Identify which cell holds the provided text, then report its [x, y] central coordinate. 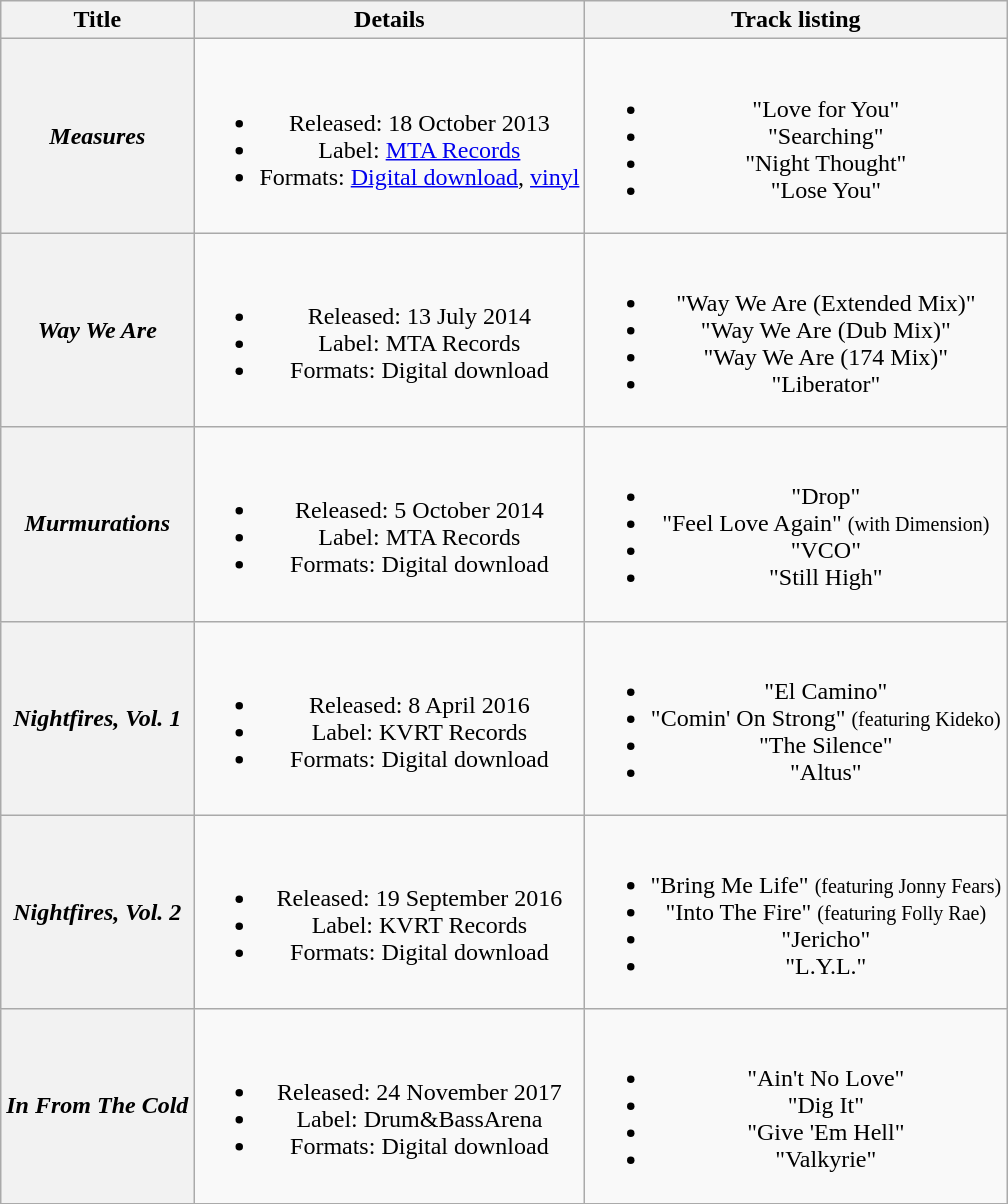
Way We Are [98, 330]
Released: 8 April 2016Label: KVRT RecordsFormats: Digital download [390, 718]
"Way We Are (Extended Mix)""Way We Are (Dub Mix)""Way We Are (174 Mix)""Liberator" [796, 330]
"Ain't No Love""Dig It""Give 'Em Hell""Valkyrie" [796, 1106]
In From The Cold [98, 1106]
Released: 19 September 2016Label: KVRT RecordsFormats: Digital download [390, 912]
Details [390, 20]
Murmurations [98, 524]
Released: 5 October 2014Label: MTA RecordsFormats: Digital download [390, 524]
"El Camino""Comin' On Strong" (featuring Kideko)"The Silence""Altus" [796, 718]
"Love for You""Searching""Night Thought""Lose You" [796, 136]
Released: 13 July 2014Label: MTA RecordsFormats: Digital download [390, 330]
Released: 18 October 2013Label: MTA RecordsFormats: Digital download, vinyl [390, 136]
Measures [98, 136]
Nightfires, Vol. 1 [98, 718]
Nightfires, Vol. 2 [98, 912]
Title [98, 20]
"Drop""Feel Love Again" (with Dimension)"VCO""Still High" [796, 524]
"Bring Me Life" (featuring Jonny Fears)"Into The Fire" (featuring Folly Rae)"Jericho""L.Y.L." [796, 912]
Track listing [796, 20]
Released: 24 November 2017Label: Drum&BassArenaFormats: Digital download [390, 1106]
